From the cell containing the given text, extract its center point as [x, y] coordinate. 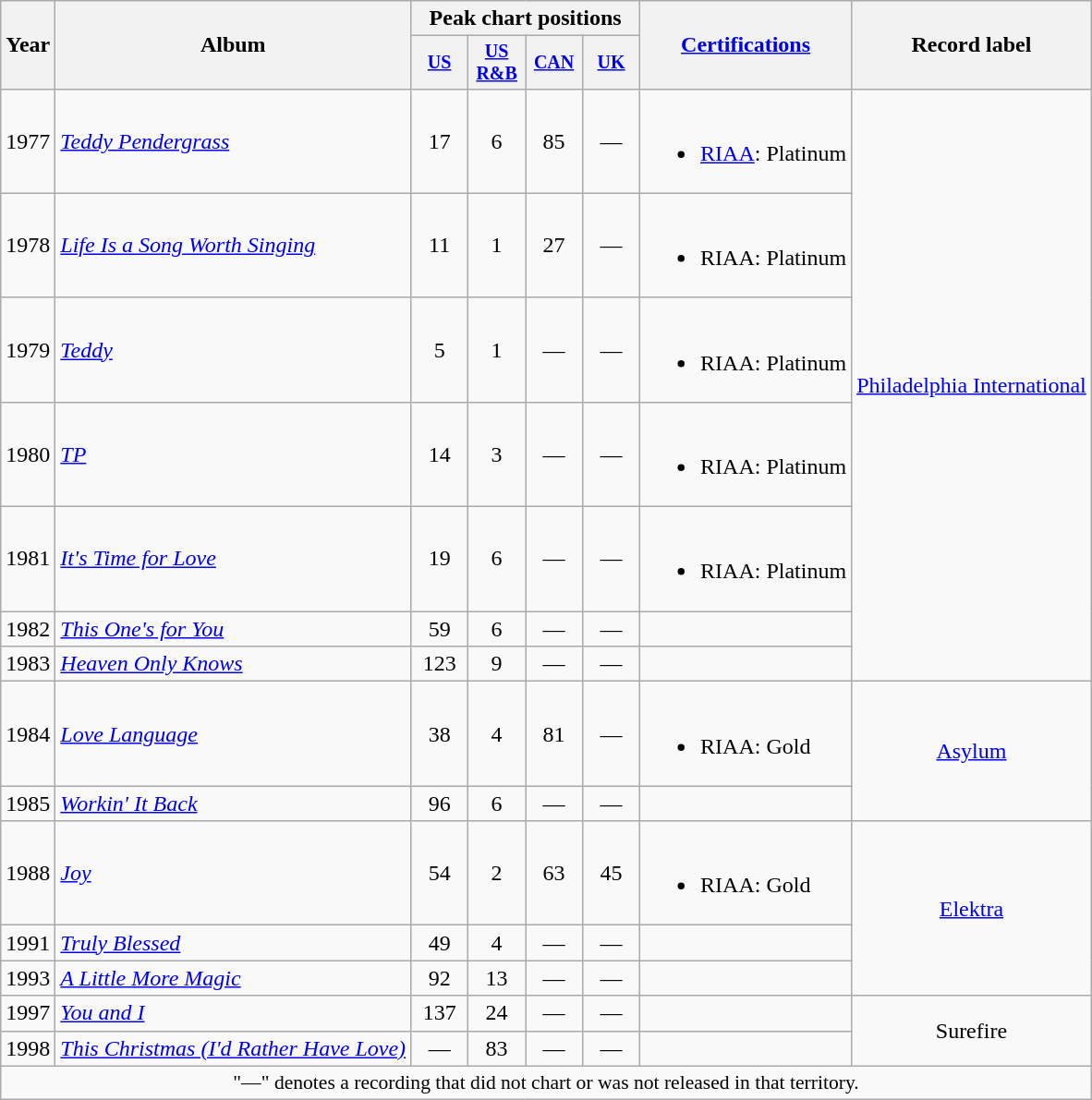
14 [440, 454]
54 [440, 874]
Philadelphia International [972, 384]
19 [440, 560]
49 [440, 943]
Year [28, 45]
81 [554, 733]
Workin' It Back [233, 804]
13 [497, 978]
17 [440, 140]
63 [554, 874]
3 [497, 454]
A Little More Magic [233, 978]
83 [497, 1048]
1983 [28, 664]
CAN [554, 63]
You and I [233, 1013]
Surefire [972, 1031]
Teddy [233, 349]
5 [440, 349]
1980 [28, 454]
Record label [972, 45]
1998 [28, 1048]
Album [233, 45]
123 [440, 664]
TP [233, 454]
It's Time for Love [233, 560]
Peak chart positions [526, 18]
1997 [28, 1013]
1981 [28, 560]
1991 [28, 943]
96 [440, 804]
38 [440, 733]
Teddy Pendergrass [233, 140]
1984 [28, 733]
Certifications [746, 45]
1993 [28, 978]
Elektra [972, 909]
Asylum [972, 752]
85 [554, 140]
92 [440, 978]
Joy [233, 874]
45 [612, 874]
1982 [28, 629]
USR&B [497, 63]
This Christmas (I'd Rather Have Love) [233, 1048]
"—" denotes a recording that did not chart or was not released in that territory. [547, 1082]
Heaven Only Knows [233, 664]
1978 [28, 246]
1985 [28, 804]
Life Is a Song Worth Singing [233, 246]
1977 [28, 140]
This One's for You [233, 629]
9 [497, 664]
59 [440, 629]
27 [554, 246]
Truly Blessed [233, 943]
US [440, 63]
UK [612, 63]
2 [497, 874]
137 [440, 1013]
Love Language [233, 733]
1988 [28, 874]
1979 [28, 349]
11 [440, 246]
24 [497, 1013]
